Output the (x, y) coordinate of the center of the cell containing the given text.  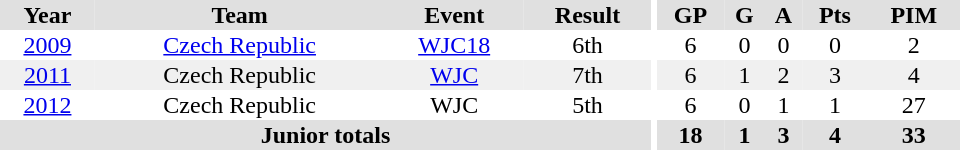
PIM (914, 15)
Junior totals (326, 135)
2011 (48, 75)
27 (914, 105)
Pts (834, 15)
Year (48, 15)
6th (588, 45)
2009 (48, 45)
WJC18 (454, 45)
2012 (48, 105)
5th (588, 105)
G (744, 15)
GP (691, 15)
7th (588, 75)
Result (588, 15)
Team (240, 15)
18 (691, 135)
Event (454, 15)
A (784, 15)
33 (914, 135)
